Output the [X, Y] coordinate of the center of the cell containing the given text.  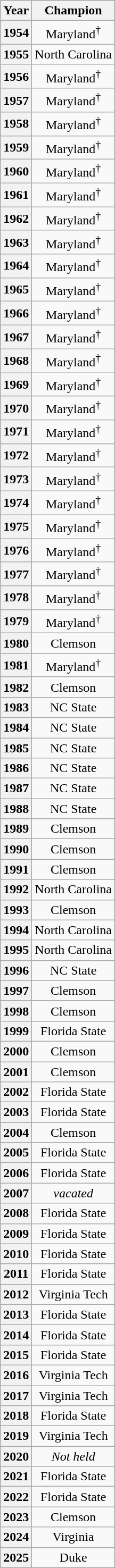
2023 [16, 1517]
1976 [16, 551]
vacated [73, 1193]
1970 [16, 408]
1964 [16, 266]
1965 [16, 289]
1998 [16, 1011]
Virginia [73, 1537]
1983 [16, 707]
1972 [16, 455]
1954 [16, 33]
1962 [16, 219]
2011 [16, 1274]
1967 [16, 337]
2024 [16, 1537]
2016 [16, 1375]
1959 [16, 148]
2018 [16, 1416]
Champion [73, 11]
1990 [16, 849]
Not held [73, 1456]
1982 [16, 687]
1995 [16, 950]
2021 [16, 1477]
1961 [16, 195]
2025 [16, 1557]
2009 [16, 1234]
1985 [16, 748]
2001 [16, 1072]
2015 [16, 1355]
2012 [16, 1294]
2003 [16, 1112]
1988 [16, 809]
1996 [16, 970]
2019 [16, 1436]
1971 [16, 432]
1981 [16, 666]
1977 [16, 574]
1999 [16, 1031]
2017 [16, 1396]
Year [16, 11]
2008 [16, 1213]
2006 [16, 1173]
2020 [16, 1456]
1973 [16, 480]
2002 [16, 1092]
1989 [16, 829]
1979 [16, 621]
2014 [16, 1335]
1997 [16, 991]
1986 [16, 768]
1963 [16, 242]
1975 [16, 526]
1994 [16, 930]
2005 [16, 1153]
2007 [16, 1193]
2022 [16, 1497]
1956 [16, 77]
1966 [16, 314]
1993 [16, 910]
1974 [16, 503]
1980 [16, 643]
1987 [16, 789]
1991 [16, 869]
1992 [16, 890]
1957 [16, 100]
1960 [16, 171]
2013 [16, 1314]
1958 [16, 124]
2010 [16, 1254]
1968 [16, 360]
2004 [16, 1133]
1978 [16, 598]
2000 [16, 1051]
1955 [16, 54]
Duke [73, 1557]
1984 [16, 727]
1969 [16, 385]
